Capture the cell that displays the provided text and extract its [X, Y] central coordinate. 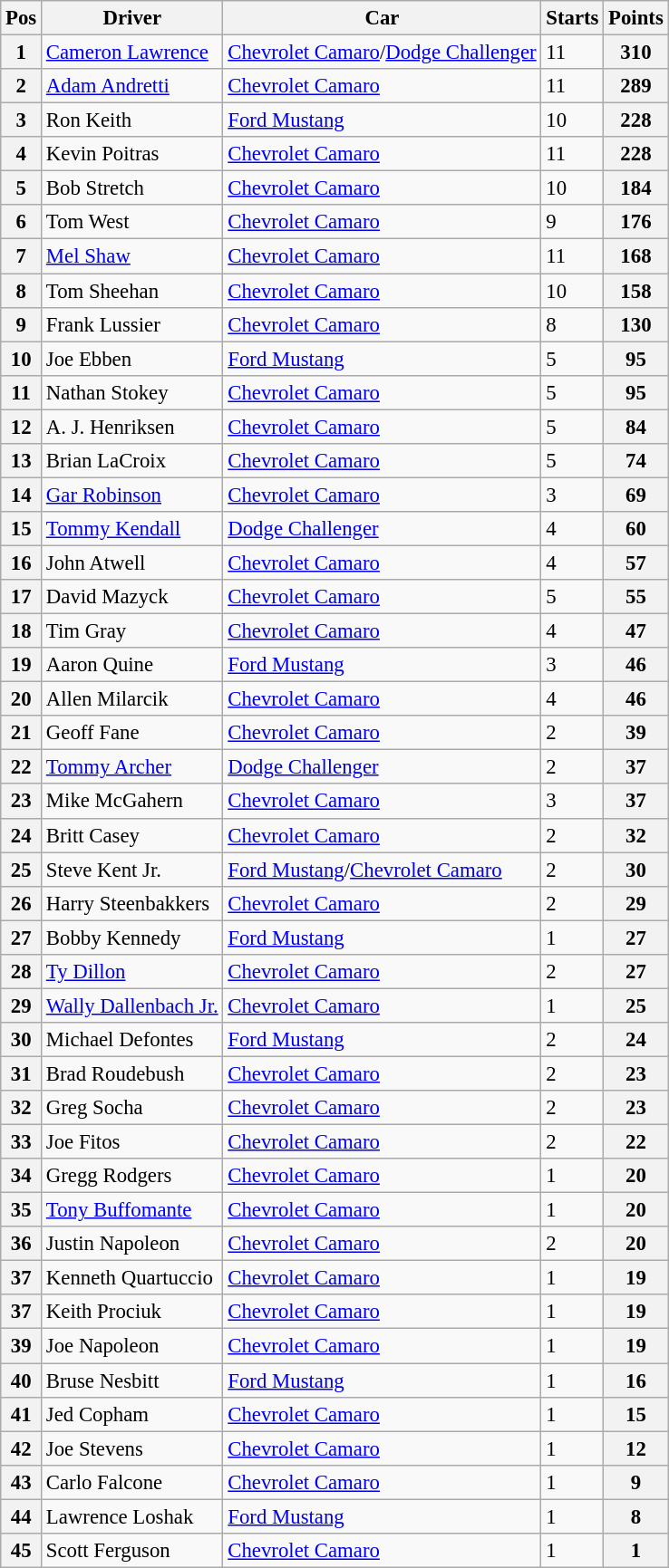
21 [22, 733]
Carlo Falcone [132, 1482]
28 [22, 972]
17 [22, 597]
Frank Lussier [132, 324]
Ron Keith [132, 120]
45 [22, 1551]
18 [22, 631]
35 [22, 1210]
Steve Kent Jr. [132, 870]
13 [22, 461]
40 [22, 1380]
Gregg Rodgers [132, 1176]
Pos [22, 18]
Nathan Stokey [132, 392]
John Atwell [132, 563]
A. J. Henriksen [132, 427]
Kenneth Quartuccio [132, 1278]
14 [22, 495]
Geoff Fane [132, 733]
41 [22, 1414]
Adam Andretti [132, 86]
60 [636, 529]
Tony Buffomante [132, 1210]
69 [636, 495]
158 [636, 291]
Tom Sheehan [132, 291]
6 [22, 222]
44 [22, 1516]
Mel Shaw [132, 256]
Ford Mustang/Chevrolet Camaro [383, 870]
Gar Robinson [132, 495]
176 [636, 222]
33 [22, 1142]
Joe Fitos [132, 1142]
Jed Copham [132, 1414]
Ty Dillon [132, 972]
Allen Milarcik [132, 699]
Wally Dallenbach Jr. [132, 1005]
Tim Gray [132, 631]
Brian LaCroix [132, 461]
Joe Ebben [132, 359]
Points [636, 18]
Bob Stretch [132, 188]
Tom West [132, 222]
Driver [132, 18]
Bruse Nesbitt [132, 1380]
Harry Steenbakkers [132, 903]
47 [636, 631]
Car [383, 18]
Lawrence Loshak [132, 1516]
34 [22, 1176]
Joe Napoleon [132, 1346]
Tommy Kendall [132, 529]
Justin Napoleon [132, 1244]
Keith Prociuk [132, 1313]
26 [22, 903]
Cameron Lawrence [132, 53]
Starts [573, 18]
Aaron Quine [132, 665]
Joe Stevens [132, 1448]
Greg Socha [132, 1108]
43 [22, 1482]
168 [636, 256]
Brad Roudebush [132, 1073]
36 [22, 1244]
130 [636, 324]
David Mazyck [132, 597]
84 [636, 427]
Mike McGahern [132, 802]
Scott Ferguson [132, 1551]
Britt Casey [132, 835]
184 [636, 188]
Tommy Archer [132, 767]
Kevin Poitras [132, 154]
Chevrolet Camaro/Dodge Challenger [383, 53]
Michael Defontes [132, 1040]
Bobby Kennedy [132, 938]
31 [22, 1073]
310 [636, 53]
57 [636, 563]
42 [22, 1448]
7 [22, 256]
55 [636, 597]
289 [636, 86]
74 [636, 461]
